Return the (X, Y) coordinate for the center point of the cell that contains the specified text.  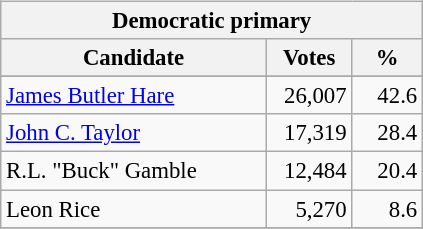
Democratic primary (212, 21)
8.6 (388, 209)
John C. Taylor (134, 133)
R.L. "Buck" Gamble (134, 171)
26,007 (309, 96)
12,484 (309, 171)
17,319 (309, 133)
% (388, 58)
Candidate (134, 58)
James Butler Hare (134, 96)
28.4 (388, 133)
Leon Rice (134, 209)
Votes (309, 58)
5,270 (309, 209)
42.6 (388, 96)
20.4 (388, 171)
